Pinpoint the cell where the given text exists, returning its [x, y] midpoint coordinate. 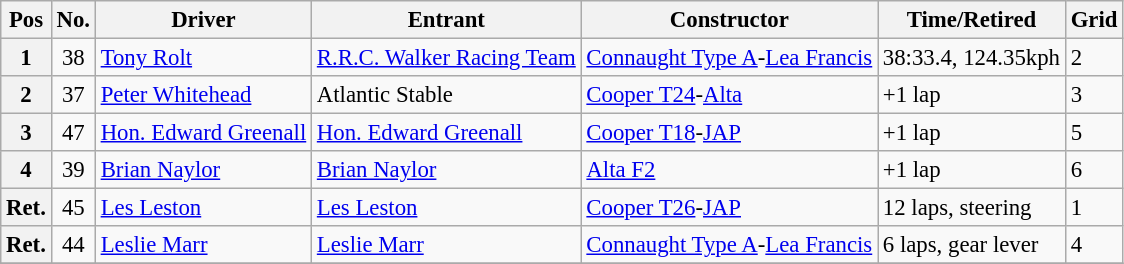
R.R.C. Walker Racing Team [447, 58]
6 laps, gear lever [972, 245]
5 [1094, 133]
44 [73, 245]
Grid [1094, 20]
12 laps, steering [972, 208]
Alta F2 [729, 170]
Cooper T26-JAP [729, 208]
Peter Whitehead [203, 95]
Atlantic Stable [447, 95]
Time/Retired [972, 20]
Cooper T18-JAP [729, 133]
39 [73, 170]
Tony Rolt [203, 58]
Pos [26, 20]
Driver [203, 20]
6 [1094, 170]
No. [73, 20]
Cooper T24-Alta [729, 95]
38 [73, 58]
Constructor [729, 20]
45 [73, 208]
47 [73, 133]
Entrant [447, 20]
37 [73, 95]
38:33.4, 124.35kph [972, 58]
